Detect which cell encompasses the target text, then output its [x, y] center coordinate. 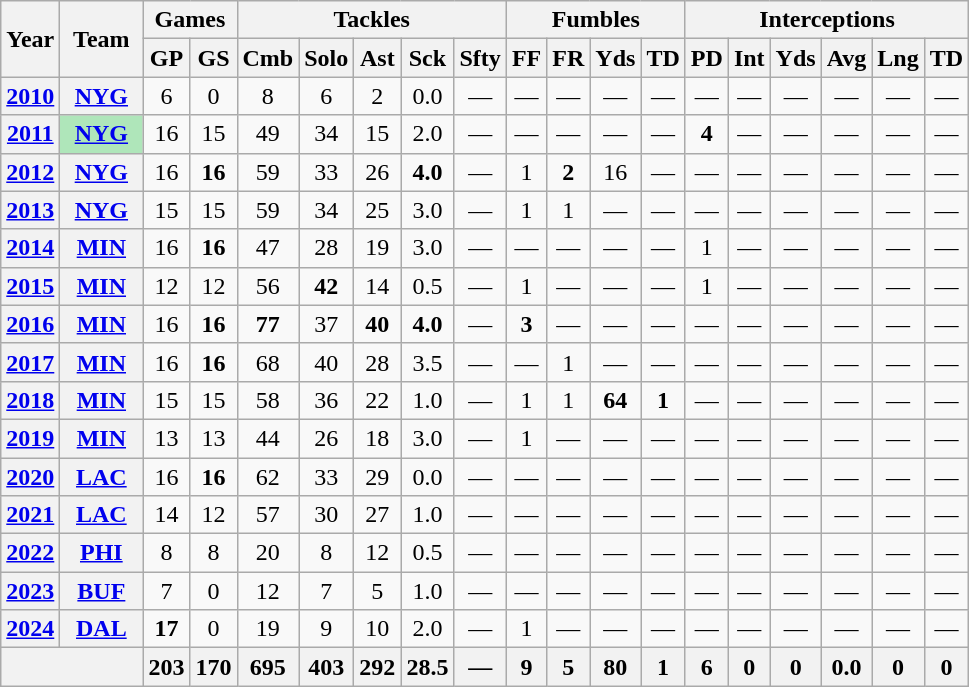
29 [378, 477]
GP [166, 58]
Ast [378, 58]
Games [190, 20]
3.5 [428, 362]
22 [378, 400]
170 [214, 667]
42 [326, 286]
2024 [30, 629]
2013 [30, 210]
58 [268, 400]
DAL [102, 629]
2010 [30, 96]
62 [268, 477]
10 [378, 629]
25 [378, 210]
FF [526, 58]
PD [706, 58]
20 [268, 553]
695 [268, 667]
GS [214, 58]
2020 [30, 477]
4 [706, 134]
BUF [102, 591]
Interceptions [826, 20]
77 [268, 324]
Cmb [268, 58]
49 [268, 134]
2019 [30, 438]
Solo [326, 58]
PHI [102, 553]
44 [268, 438]
2022 [30, 553]
Fumbles [596, 20]
2011 [30, 134]
Lng [898, 58]
2016 [30, 324]
28.5 [428, 667]
Sfty [480, 58]
Team [102, 39]
3 [526, 324]
2014 [30, 248]
FR [568, 58]
2023 [30, 591]
37 [326, 324]
2021 [30, 515]
30 [326, 515]
80 [616, 667]
Tackles [372, 20]
203 [166, 667]
36 [326, 400]
Year [30, 39]
292 [378, 667]
17 [166, 629]
56 [268, 286]
2012 [30, 172]
64 [616, 400]
Avg [846, 58]
57 [268, 515]
403 [326, 667]
2018 [30, 400]
47 [268, 248]
27 [378, 515]
18 [378, 438]
Sck [428, 58]
68 [268, 362]
2015 [30, 286]
2017 [30, 362]
Int [749, 58]
